Locate the cell with the specified text and output its [x, y] center coordinate. 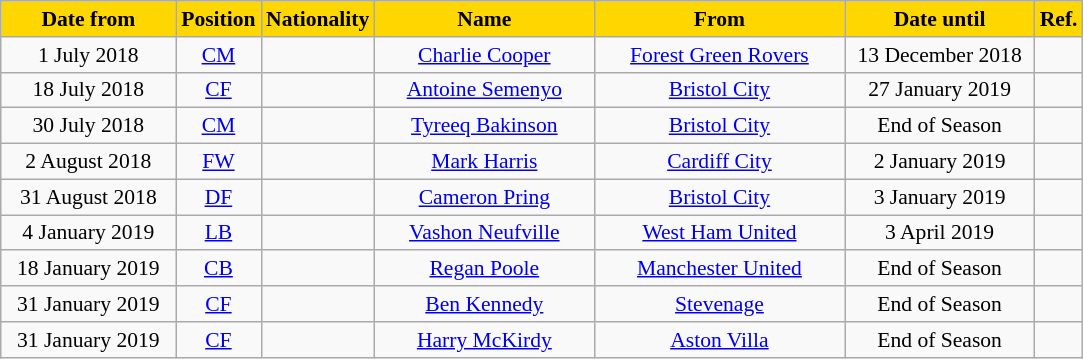
30 July 2018 [88, 126]
Nationality [318, 19]
From [719, 19]
2 August 2018 [88, 162]
Antoine Semenyo [484, 90]
Cameron Pring [484, 197]
Ben Kennedy [484, 304]
3 April 2019 [940, 233]
27 January 2019 [940, 90]
Name [484, 19]
Cardiff City [719, 162]
DF [218, 197]
Date until [940, 19]
CB [218, 269]
18 July 2018 [88, 90]
LB [218, 233]
Ref. [1059, 19]
1 July 2018 [88, 55]
3 January 2019 [940, 197]
13 December 2018 [940, 55]
Charlie Cooper [484, 55]
Date from [88, 19]
18 January 2019 [88, 269]
Manchester United [719, 269]
FW [218, 162]
Mark Harris [484, 162]
2 January 2019 [940, 162]
Forest Green Rovers [719, 55]
Regan Poole [484, 269]
Harry McKirdy [484, 340]
Tyreeq Bakinson [484, 126]
Vashon Neufville [484, 233]
4 January 2019 [88, 233]
Position [218, 19]
Stevenage [719, 304]
West Ham United [719, 233]
31 August 2018 [88, 197]
Aston Villa [719, 340]
